For the text-containing cell, return its midpoint in [X, Y] coordinate format. 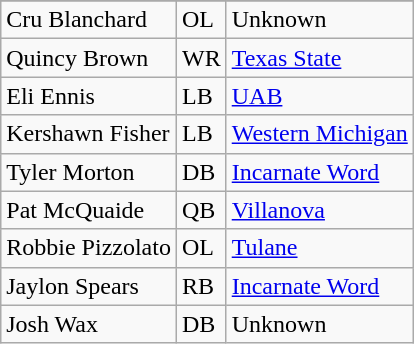
Pat McQuaide [89, 210]
Tyler Morton [89, 172]
RB [201, 286]
Quincy Brown [89, 58]
QB [201, 210]
Eli Ennis [89, 96]
Kershawn Fisher [89, 134]
Texas State [320, 58]
Tulane [320, 248]
Cru Blanchard [89, 20]
Western Michigan [320, 134]
UAB [320, 96]
Villanova [320, 210]
Robbie Pizzolato [89, 248]
WR [201, 58]
Jaylon Spears [89, 286]
Josh Wax [89, 324]
